Detect which cell encompasses the target text, then output its (x, y) center coordinate. 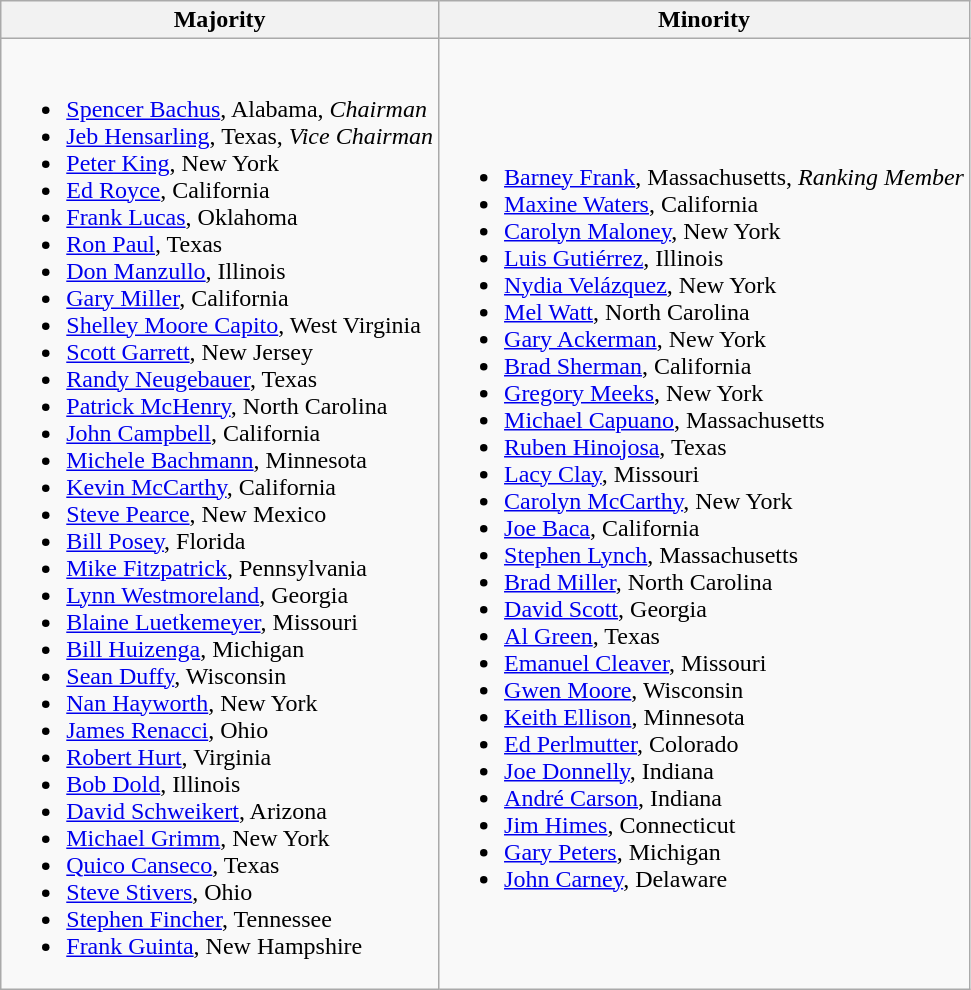
Majority (220, 20)
Minority (704, 20)
